Identify which cell holds the provided text, then report its [X, Y] central coordinate. 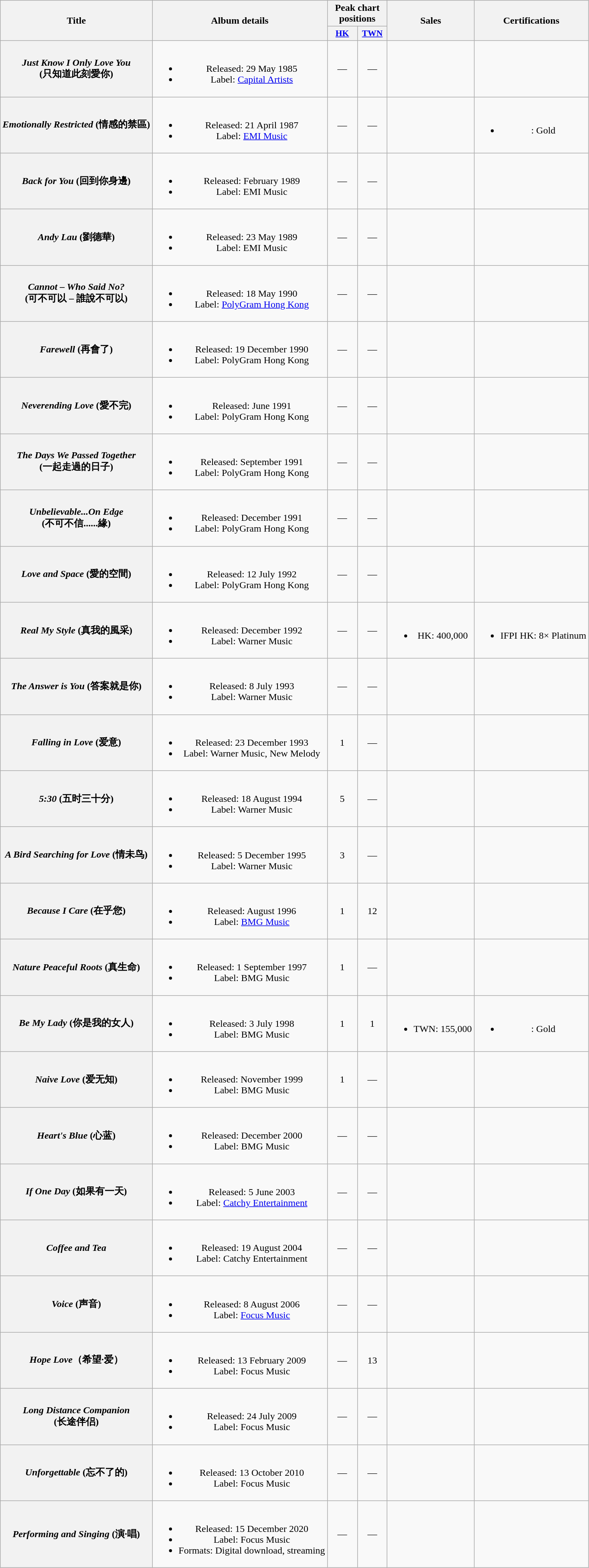
Be My Lady (你是我的女人) [76, 1023]
TWN [372, 34]
Released: 15 December 2020Label: Focus MusicFormats: Digital download, streaming [240, 1534]
Released: 23 May 1989Label: EMI Music [240, 237]
Released: 8 August 2006Label: Focus Music [240, 1304]
Long Distance Companion(长途伴侣) [76, 1416]
The Answer is You (答案就是你) [76, 686]
Released: December 1992Label: Warner Music [240, 630]
Sales [431, 21]
Released: 12 July 1992Label: PolyGram Hong Kong [240, 574]
Released: August 1996Label: BMG Music [240, 911]
HK: 400,000 [431, 630]
Released: September 1991Label: PolyGram Hong Kong [240, 462]
If One Day (如果有一天) [76, 1192]
Cannot – Who Said No?(可不可以 – 誰說不可以) [76, 293]
Real My Style (真我的風采) [76, 630]
HK [342, 34]
Released: 23 December 1993Label: Warner Music, New Melody [240, 743]
13 [372, 1360]
TWN: 155,000 [431, 1023]
Released: 5 June 2003Label: Catchy Entertainment [240, 1192]
Album details [240, 21]
Released: December 2000Label: BMG Music [240, 1136]
Released: 8 July 1993Label: Warner Music [240, 686]
Unbelievable...On Edge(不可不信......緣) [76, 518]
Love and Space (愛的空間) [76, 574]
Released: 19 December 1990Label: PolyGram Hong Kong [240, 350]
Released: 18 May 1990Label: PolyGram Hong Kong [240, 293]
Released: December 1991Label: PolyGram Hong Kong [240, 518]
Unforgettable (忘不了的) [76, 1473]
Released: 13 February 2009Label: Focus Music [240, 1360]
Just Know I Only Love You(只知道此刻愛你) [76, 69]
Released: 21 April 1987Label: EMI Music [240, 125]
Released: June 1991Label: PolyGram Hong Kong [240, 406]
Andy Lau (劉德華) [76, 237]
3 [342, 855]
5:30 (五时三十分) [76, 799]
Farewell (再會了) [76, 350]
Coffee and Tea [76, 1248]
IFPI HK: 8× Platinum [531, 630]
Back for You (回到你身邊) [76, 181]
Heart's Blue (心蓝) [76, 1136]
Nature Peaceful Roots (真生命) [76, 967]
Released: 24 July 2009Label: Focus Music [240, 1416]
Peak chart positions [357, 14]
Released: 29 May 1985Label: Capital Artists [240, 69]
Released: 13 October 2010Label: Focus Music [240, 1473]
Released: 5 December 1995Label: Warner Music [240, 855]
Performing and Singing (演·唱) [76, 1534]
Voice (声音) [76, 1304]
Released: November 1999Label: BMG Music [240, 1080]
Neverending Love (愛不完) [76, 406]
Hope Love（希望·爱） [76, 1360]
Released: 3 July 1998Label: BMG Music [240, 1023]
Released: February 1989Label: EMI Music [240, 181]
Certifications [531, 21]
Released: 1 September 1997Label: BMG Music [240, 967]
Released: 19 August 2004Label: Catchy Entertainment [240, 1248]
5 [342, 799]
Naive Love (爱无知) [76, 1080]
Falling in Love (爱意) [76, 743]
A Bird Searching for Love (情未鸟) [76, 855]
The Days We Passed Together(一起走過的日子) [76, 462]
Because I Care (在乎您) [76, 911]
Title [76, 21]
Emotionally Restricted (情感的禁區) [76, 125]
Released: 18 August 1994Label: Warner Music [240, 799]
12 [372, 911]
